Provide the (X, Y) coordinate of the cell's center where the given text is located.  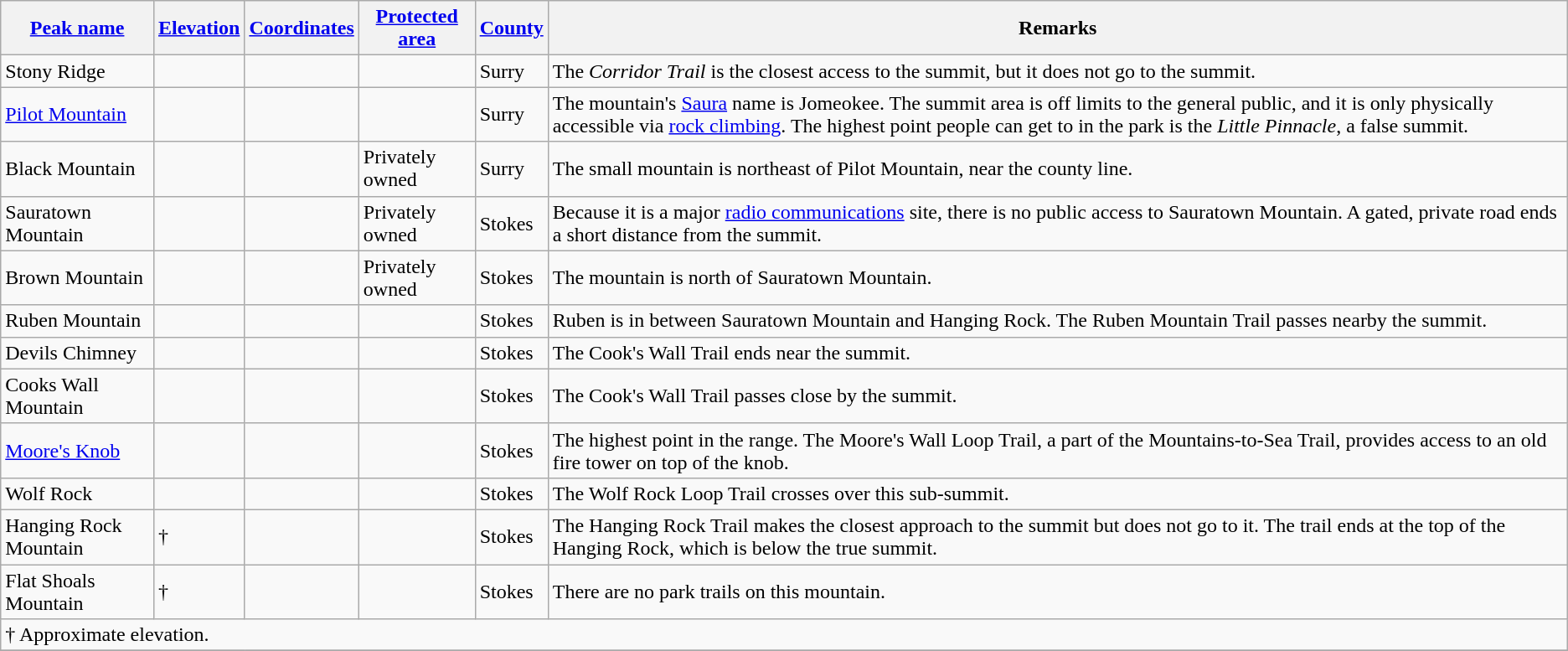
Peak name (77, 28)
Sauratown Mountain (77, 223)
The Cook's Wall Trail passes close by the summit. (1057, 395)
† Approximate elevation. (784, 635)
Remarks (1057, 28)
The mountain is north of Sauratown Mountain. (1057, 278)
The Corridor Trail is the closest access to the summit, but it does not go to the summit. (1057, 71)
Flat Shoals Mountain (77, 592)
Devils Chimney (77, 353)
The Wolf Rock Loop Trail crosses over this sub-summit. (1057, 493)
Protected area (417, 28)
Ruben Mountain (77, 321)
Pilot Mountain (77, 114)
Ruben is in between Sauratown Mountain and Hanging Rock. The Ruben Mountain Trail passes nearby the summit. (1057, 321)
The small mountain is northeast of Pilot Mountain, near the county line. (1057, 169)
Cooks Wall Mountain (77, 395)
Coordinates (302, 28)
The Cook's Wall Trail ends near the summit. (1057, 353)
County (511, 28)
Elevation (199, 28)
Wolf Rock (77, 493)
Brown Mountain (77, 278)
Hanging Rock Mountain (77, 536)
Stony Ridge (77, 71)
Black Mountain (77, 169)
There are no park trails on this mountain. (1057, 592)
Moore's Knob (77, 451)
